Search for the cell housing the specified text and yield its (x, y) center coordinate. 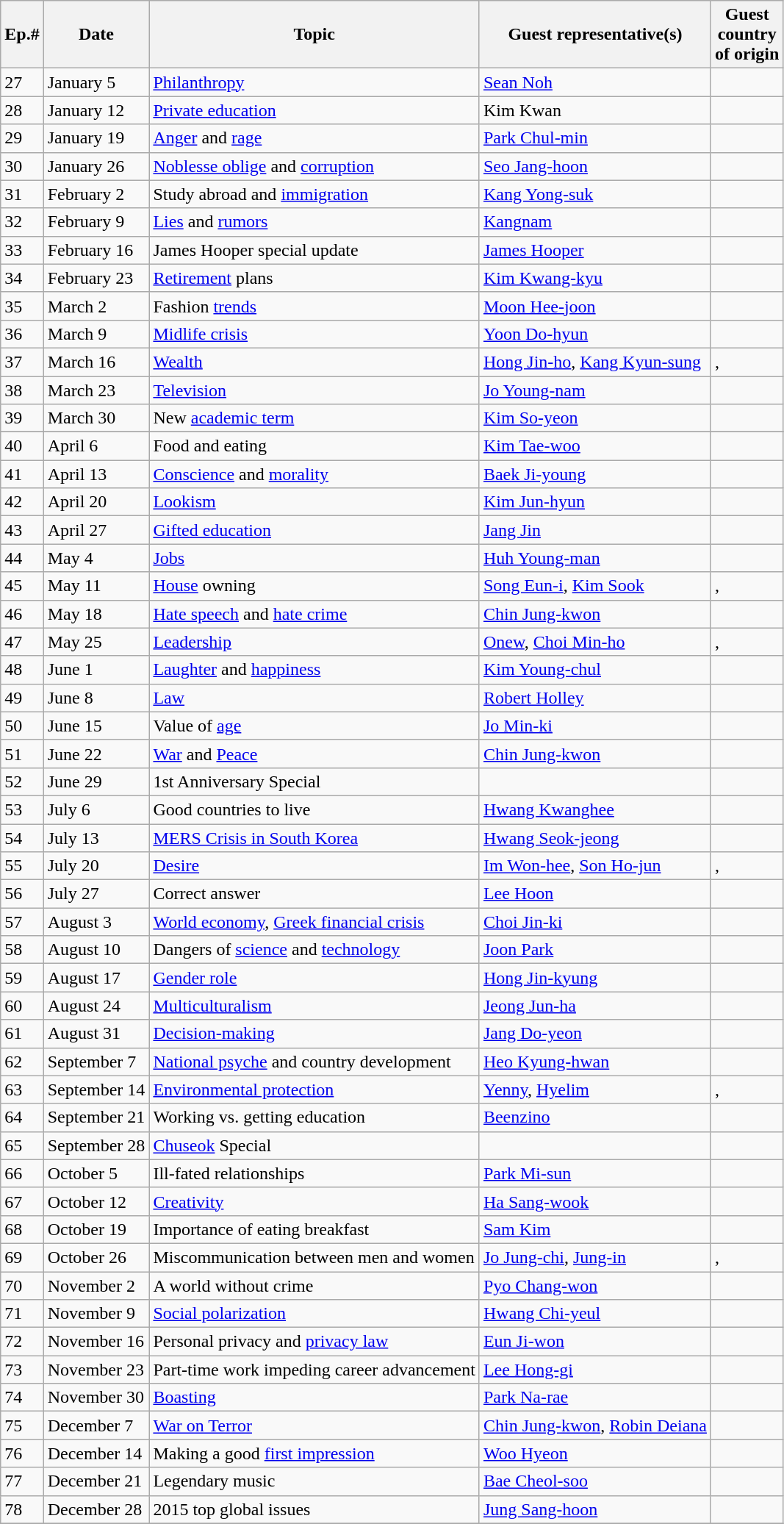
War and Peace (314, 754)
Correct answer (314, 894)
51 (22, 754)
Midlife crisis (314, 334)
New academic term (314, 418)
Huh Young-man (595, 558)
July 27 (96, 894)
October 26 (96, 1257)
Kim Young-chul (595, 670)
63 (22, 1090)
May 11 (96, 586)
Decision-making (314, 1034)
Lookism (314, 502)
November 23 (96, 1370)
December 14 (96, 1453)
27 (22, 82)
Lies and rumors (314, 222)
69 (22, 1257)
Gender role (314, 978)
Wealth (314, 362)
June 15 (96, 726)
Kim Tae-woo (595, 446)
June 22 (96, 754)
Joon Park (595, 950)
MERS Crisis in South Korea (314, 837)
Dangers of science and technology (314, 950)
66 (22, 1173)
43 (22, 530)
Kang Yong-suk (595, 194)
49 (22, 698)
Woo Hyeon (595, 1453)
September 14 (96, 1090)
58 (22, 950)
Ep.# (22, 35)
Kim Kwan (595, 110)
78 (22, 1509)
Sam Kim (595, 1229)
December 28 (96, 1509)
33 (22, 250)
Kim Kwang-kyu (595, 278)
February 23 (96, 278)
July 20 (96, 866)
Kim Jun-hyun (595, 502)
Multiculturalism (314, 1006)
28 (22, 110)
Beenzino (595, 1117)
Fashion trends (314, 306)
October 12 (96, 1201)
Date (96, 35)
Conscience and morality (314, 474)
Law (314, 698)
Lee Hoon (595, 894)
73 (22, 1370)
Heo Kyung-hwan (595, 1062)
72 (22, 1342)
Importance of eating breakfast (314, 1229)
September 28 (96, 1145)
War on Terror (314, 1425)
Eun Ji-won (595, 1342)
40 (22, 446)
March 9 (96, 334)
Park Chul-min (595, 138)
March 2 (96, 306)
71 (22, 1314)
Hate speech and hate crime (314, 614)
James Hooper special update (314, 250)
Laughter and happiness (314, 670)
42 (22, 502)
29 (22, 138)
December 7 (96, 1425)
Boasting (314, 1398)
Jeong Jun-ha (595, 1006)
May 4 (96, 558)
Topic (314, 35)
61 (22, 1034)
Choi Jin-ki (595, 922)
Onew, Choi Min-ho (595, 642)
Noblesse oblige and corruption (314, 166)
34 (22, 278)
March 16 (96, 362)
January 26 (96, 166)
60 (22, 1006)
August 24 (96, 1006)
48 (22, 670)
Personal privacy and privacy law (314, 1342)
October 19 (96, 1229)
Social polarization (314, 1314)
Hong Jin-kyung (595, 978)
39 (22, 418)
62 (22, 1062)
February 2 (96, 194)
March 23 (96, 390)
February 16 (96, 250)
53 (22, 809)
Leadership (314, 642)
May 25 (96, 642)
Jang Do-yeon (595, 1034)
Jo Jung-chi, Jung-in (595, 1257)
Working vs. getting education (314, 1117)
National psyche and country development (314, 1062)
Legendary music (314, 1481)
Yenny, Hyelim (595, 1090)
75 (22, 1425)
April 27 (96, 530)
76 (22, 1453)
Value of age (314, 726)
Park Mi-sun (595, 1173)
68 (22, 1229)
Gifted education (314, 530)
1st Anniversary Special (314, 781)
August 3 (96, 922)
Park Na-rae (595, 1398)
James Hooper (595, 250)
44 (22, 558)
Kangnam (595, 222)
32 (22, 222)
January 5 (96, 82)
Making a good first impression (314, 1453)
55 (22, 866)
Miscommunication between men and women (314, 1257)
Part-time work impeding career advancement (314, 1370)
February 9 (96, 222)
Sean Noh (595, 82)
January 19 (96, 138)
Robert Holley (595, 698)
Jang Jin (595, 530)
August 10 (96, 950)
August 31 (96, 1034)
Environmental protection (314, 1090)
June 8 (96, 698)
Im Won-hee, Son Ho-jun (595, 866)
November 30 (96, 1398)
Ill-fated relationships (314, 1173)
70 (22, 1286)
Jo Min-ki (595, 726)
World economy, Greek financial crisis (314, 922)
Hwang Chi-yeul (595, 1314)
June 29 (96, 781)
Jo Young-nam (595, 390)
59 (22, 978)
Jung Sang-hoon (595, 1509)
Hwang Kwanghee (595, 809)
Kim So-yeon (595, 418)
47 (22, 642)
A world without crime (314, 1286)
Moon Hee-joon (595, 306)
November 9 (96, 1314)
July 6 (96, 809)
50 (22, 726)
35 (22, 306)
May 18 (96, 614)
Food and eating (314, 446)
Television (314, 390)
Philanthropy (314, 82)
77 (22, 1481)
38 (22, 390)
October 5 (96, 1173)
July 13 (96, 837)
45 (22, 586)
April 6 (96, 446)
Chuseok Special (314, 1145)
Seo Jang-hoon (595, 166)
September 7 (96, 1062)
74 (22, 1398)
Ha Sang-wook (595, 1201)
46 (22, 614)
Guest representative(s) (595, 35)
March 30 (96, 418)
Creativity (314, 1201)
2015 top global issues (314, 1509)
November 2 (96, 1286)
Private education (314, 110)
37 (22, 362)
November 16 (96, 1342)
Retirement plans (314, 278)
57 (22, 922)
Pyo Chang-won (595, 1286)
December 21 (96, 1481)
Good countries to live (314, 809)
January 12 (96, 110)
31 (22, 194)
Song Eun-i, Kim Sook (595, 586)
56 (22, 894)
Yoon Do-hyun (595, 334)
April 20 (96, 502)
30 (22, 166)
Chin Jung-kwon, Robin Deiana (595, 1425)
September 21 (96, 1117)
Study abroad and immigration (314, 194)
Lee Hong-gi (595, 1370)
August 17 (96, 978)
Baek Ji-young (595, 474)
41 (22, 474)
Hong Jin-ho, Kang Kyun-sung (595, 362)
April 13 (96, 474)
52 (22, 781)
65 (22, 1145)
House owning (314, 586)
67 (22, 1201)
Jobs (314, 558)
Guestcountryof origin (747, 35)
54 (22, 837)
Bae Cheol-soo (595, 1481)
36 (22, 334)
Desire (314, 866)
June 1 (96, 670)
64 (22, 1117)
Anger and rage (314, 138)
Hwang Seok-jeong (595, 837)
